Output the [X, Y] coordinate of the center of the cell containing the given text.  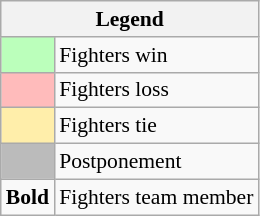
Bold [28, 197]
Fighters tie [156, 126]
Legend [130, 19]
Fighters team member [156, 197]
Fighters win [156, 55]
Fighters loss [156, 90]
Postponement [156, 162]
